Find where the given text appears and provide that cell's center as [X, Y] coordinate. 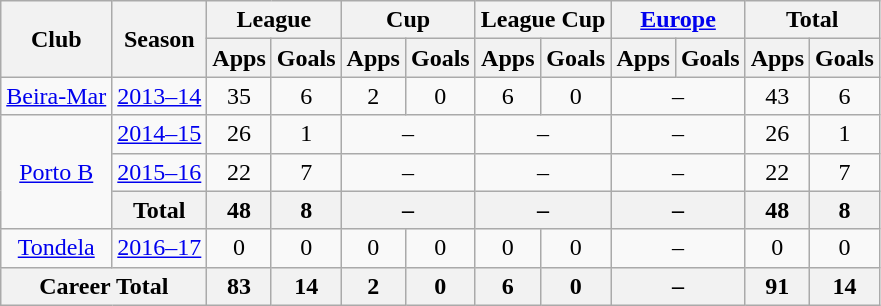
Club [56, 39]
Career Total [104, 286]
League Cup [543, 20]
Europe [678, 20]
2013–14 [160, 96]
League [274, 20]
43 [777, 96]
2015–16 [160, 172]
2016–17 [160, 248]
Tondela [56, 248]
91 [777, 286]
35 [239, 96]
Cup [408, 20]
Season [160, 39]
2014–15 [160, 134]
Beira-Mar [56, 96]
83 [239, 286]
Porto B [56, 172]
